Find where the given text appears and provide that cell's center as (x, y) coordinate. 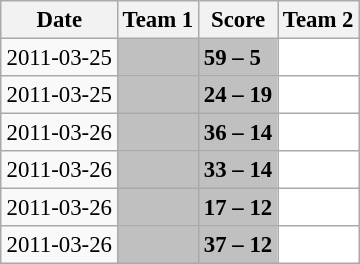
24 – 19 (238, 95)
Score (238, 20)
37 – 12 (238, 245)
59 – 5 (238, 57)
36 – 14 (238, 133)
33 – 14 (238, 170)
Date (59, 20)
17 – 12 (238, 208)
Team 1 (158, 20)
Team 2 (318, 20)
